Determine the [x, y] coordinate at the center of the cell enclosing the given text.  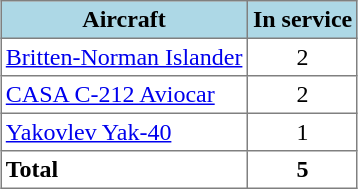
Britten-Norman Islander [124, 57]
Aircraft [124, 20]
Total [124, 170]
1 [303, 132]
5 [303, 170]
In service [303, 20]
CASA C-212 Aviocar [124, 95]
Yakovlev Yak-40 [124, 132]
